Scan for the cell matching the given text and deliver its [x, y] coordinate at center. 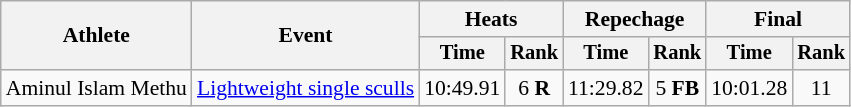
Event [306, 36]
10:01.28 [749, 88]
Lightweight single sculls [306, 88]
5 FB [677, 88]
11:29.82 [606, 88]
6 R [534, 88]
Repechage [634, 19]
Final [778, 19]
10:49.91 [462, 88]
Athlete [96, 36]
Aminul Islam Methu [96, 88]
11 [821, 88]
Heats [491, 19]
